Capture the cell that displays the provided text and extract its [X, Y] central coordinate. 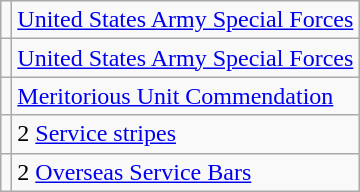
Meritorious Unit Commendation [186, 96]
2 Service stripes [186, 134]
2 Overseas Service Bars [186, 172]
